From the cell containing the given text, extract its center point as [X, Y] coordinate. 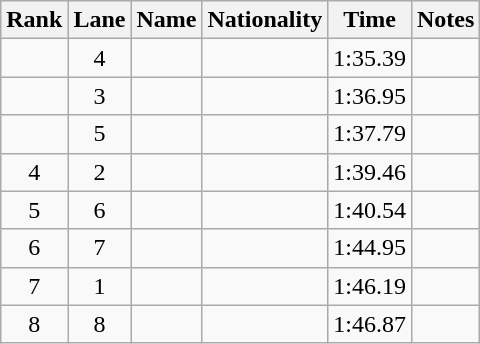
1:36.95 [370, 96]
Nationality [265, 20]
Rank [34, 20]
Name [166, 20]
3 [100, 96]
1:37.79 [370, 134]
2 [100, 172]
1:35.39 [370, 58]
Notes [445, 20]
Time [370, 20]
1:44.95 [370, 248]
1:46.19 [370, 286]
1:46.87 [370, 324]
1:40.54 [370, 210]
Lane [100, 20]
1:39.46 [370, 172]
1 [100, 286]
